Output the (x, y) coordinate of the center of the cell containing the given text.  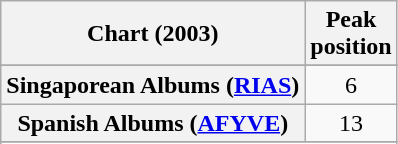
6 (351, 85)
13 (351, 123)
Peakposition (351, 34)
Chart (2003) (153, 34)
Singaporean Albums (RIAS) (153, 85)
Spanish Albums (AFYVE) (153, 123)
